Return [x, y] of the center of cell containing provided text 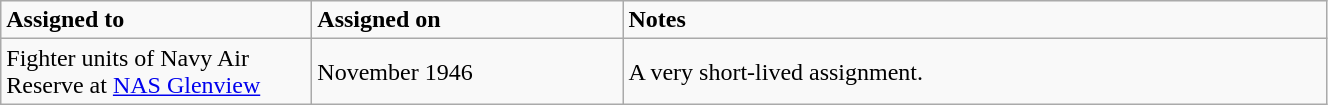
November 1946 [468, 72]
A very short-lived assignment. [975, 72]
Assigned on [468, 20]
Notes [975, 20]
Assigned to [156, 20]
Fighter units of Navy Air Reserve at NAS Glenview [156, 72]
